Identify which cell holds the provided text, then report its [X, Y] central coordinate. 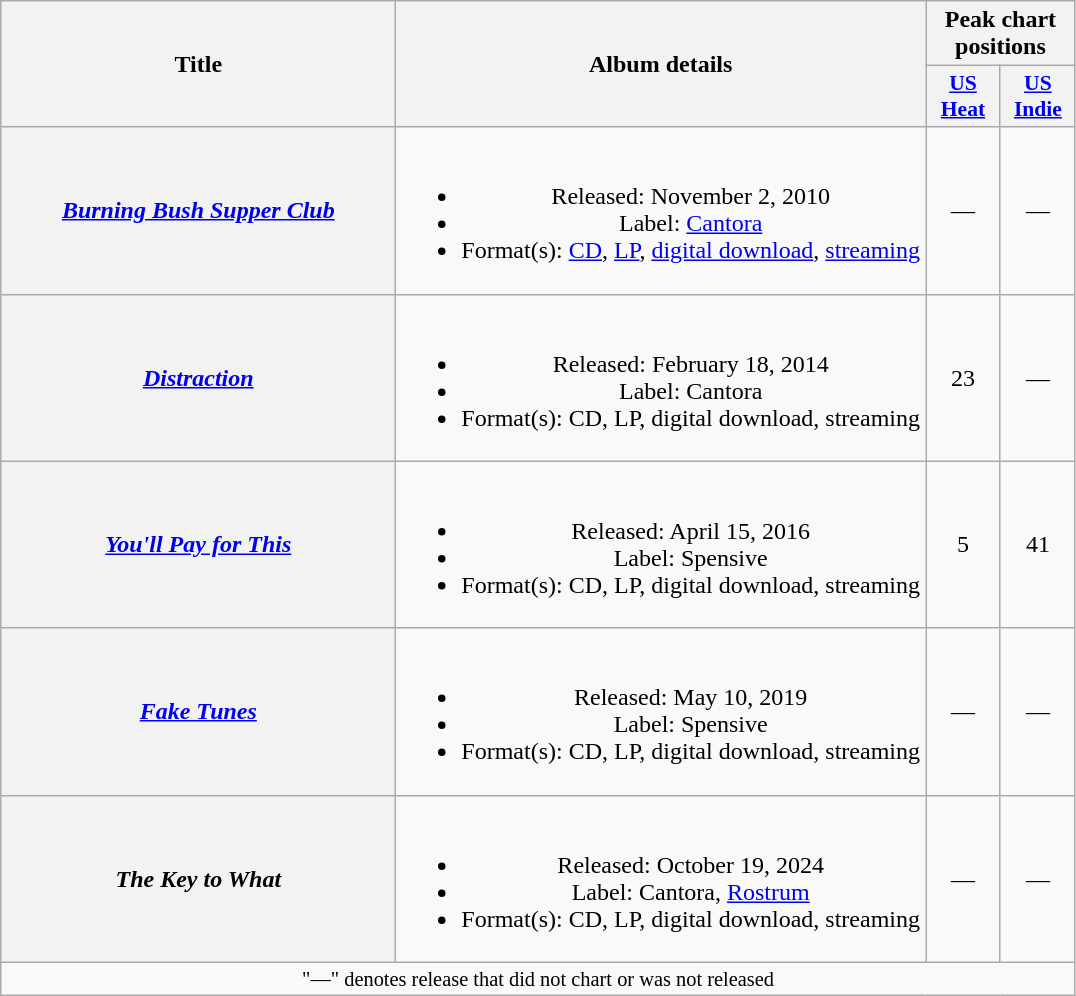
Released: November 2, 2010Label: CantoraFormat(s): CD, LP, digital download, streaming [661, 210]
Peak chart positions [1001, 34]
Album details [661, 64]
Released: May 10, 2019Label: SpensiveFormat(s): CD, LP, digital download, streaming [661, 712]
Released: April 15, 2016Label: SpensiveFormat(s): CD, LP, digital download, streaming [661, 544]
You'll Pay for This [198, 544]
"—" denotes release that did not chart or was not released [538, 979]
23 [964, 378]
Fake Tunes [198, 712]
Distraction [198, 378]
Released: October 19, 2024Label: Cantora, RostrumFormat(s): CD, LP, digital download, streaming [661, 878]
Burning Bush Supper Club [198, 210]
5 [964, 544]
41 [1038, 544]
Title [198, 64]
Released: February 18, 2014Label: CantoraFormat(s): CD, LP, digital download, streaming [661, 378]
US Indie [1038, 96]
USHeat [964, 96]
The Key to What [198, 878]
